Capture the cell that displays the provided text and extract its (X, Y) central coordinate. 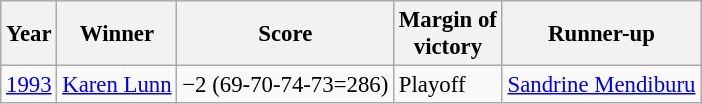
Winner (117, 34)
−2 (69-70-74-73=286) (286, 85)
Year (29, 34)
Karen Lunn (117, 85)
Playoff (448, 85)
Sandrine Mendiburu (602, 85)
1993 (29, 85)
Score (286, 34)
Margin ofvictory (448, 34)
Runner-up (602, 34)
